Locate the cell with the specified text and output its [X, Y] center coordinate. 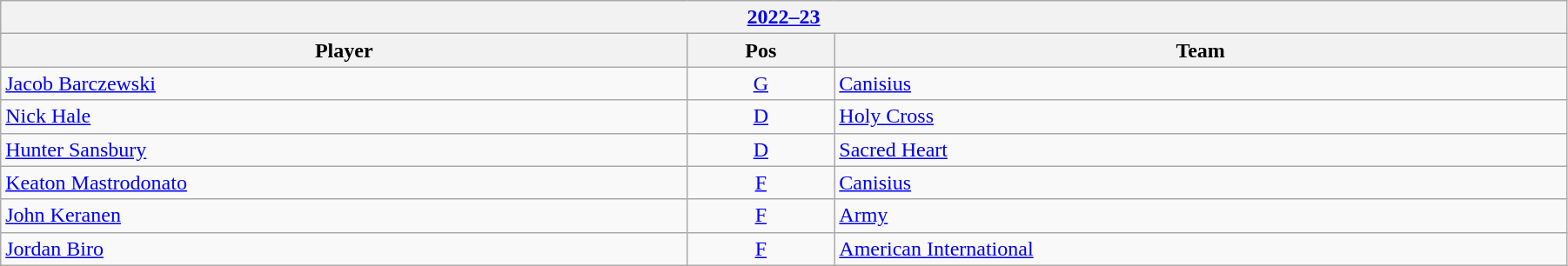
Player [345, 50]
G [761, 83]
Pos [761, 50]
2022–23 [784, 17]
Jordan Biro [345, 249]
John Keranen [345, 216]
Team [1201, 50]
Keaton Mastrodonato [345, 183]
Army [1201, 216]
Nick Hale [345, 116]
Holy Cross [1201, 116]
Sacred Heart [1201, 150]
Jacob Barczewski [345, 83]
Hunter Sansbury [345, 150]
American International [1201, 249]
